Capture the cell that displays the provided text and extract its (X, Y) central coordinate. 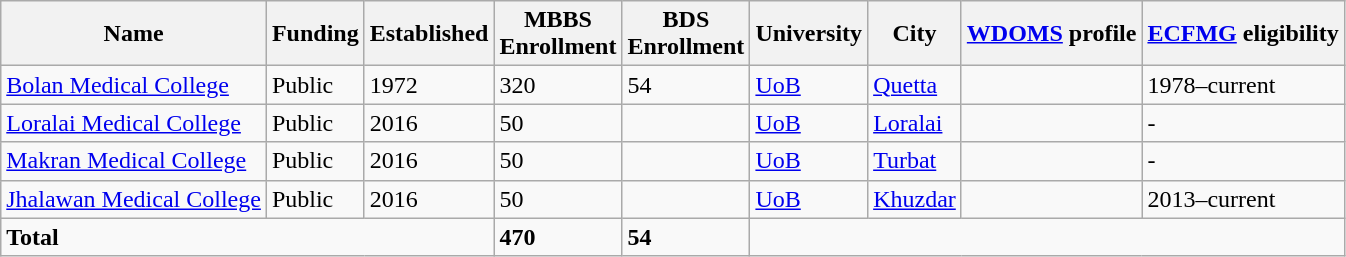
Khuzdar (915, 199)
Total (248, 237)
City (915, 34)
470 (558, 237)
320 (558, 85)
1972 (429, 85)
Funding (315, 34)
Loralai Medical College (134, 123)
Established (429, 34)
BDSEnrollment (686, 34)
Makran Medical College (134, 161)
MBBSEnrollment (558, 34)
Name (134, 34)
ECFMG eligibility (1243, 34)
University (809, 34)
Bolan Medical College (134, 85)
WDOMS profile (1052, 34)
Turbat (915, 161)
1978–current (1243, 85)
2013–current (1243, 199)
Quetta (915, 85)
Loralai (915, 123)
Jhalawan Medical College (134, 199)
